For the text-containing cell, return its midpoint in [X, Y] coordinate format. 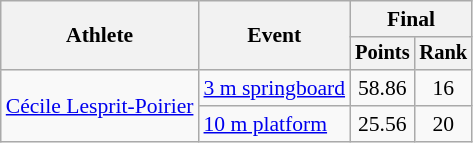
Points [382, 54]
25.56 [382, 124]
Rank [444, 54]
Event [274, 36]
3 m springboard [274, 88]
20 [444, 124]
Athlete [100, 36]
10 m platform [274, 124]
16 [444, 88]
Cécile Lesprit-Poirier [100, 106]
Final [411, 19]
58.86 [382, 88]
